For the text-containing cell, return its midpoint in [x, y] coordinate format. 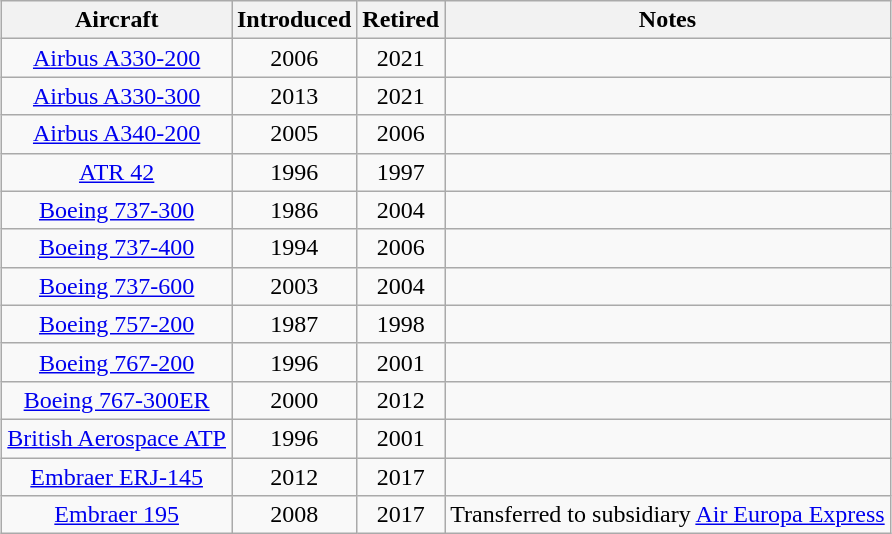
Retired [401, 20]
Boeing 767-200 [117, 362]
1987 [294, 324]
Airbus A330-300 [117, 96]
Aircraft [117, 20]
1986 [294, 210]
2003 [294, 286]
Airbus A340-200 [117, 134]
Boeing 767-300ER [117, 400]
ATR 42 [117, 172]
Notes [668, 20]
Boeing 737-300 [117, 210]
Airbus A330-200 [117, 58]
Embraer 195 [117, 515]
British Aerospace ATP [117, 438]
1997 [401, 172]
1994 [294, 248]
Transferred to subsidiary Air Europa Express [668, 515]
2008 [294, 515]
Embraer ERJ-145 [117, 477]
Boeing 757-200 [117, 324]
Boeing 737-600 [117, 286]
Introduced [294, 20]
1998 [401, 324]
2000 [294, 400]
Boeing 737-400 [117, 248]
2005 [294, 134]
2013 [294, 96]
